Return the [X, Y] coordinate for the center point of the cell that contains the specified text.  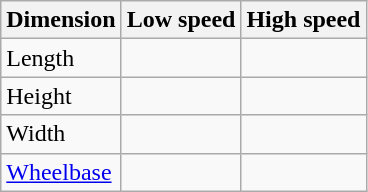
Height [61, 96]
Dimension [61, 20]
High speed [304, 20]
Width [61, 134]
Length [61, 58]
Low speed [181, 20]
Wheelbase [61, 172]
